Output the (x, y) coordinate of the center of the cell containing the given text.  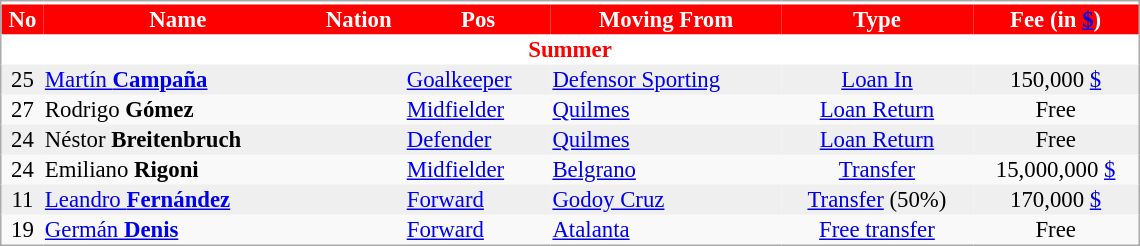
Germán Denis (178, 230)
Name (178, 19)
Fee (in $) (1056, 19)
Moving From (666, 19)
Néstor Breitenbruch (178, 139)
Transfer (877, 169)
15,000,000 $ (1056, 169)
Defensor Sporting (666, 79)
Transfer (50%) (877, 199)
Atalanta (666, 230)
Free transfer (877, 230)
Pos (478, 19)
25 (22, 79)
Nation (358, 19)
170,000 $ (1056, 199)
Goalkeeper (478, 79)
Martín Campaña (178, 79)
Leandro Fernández (178, 199)
Emiliano Rigoni (178, 169)
No (22, 19)
19 (22, 230)
Godoy Cruz (666, 199)
150,000 $ (1056, 79)
Rodrigo Gómez (178, 109)
Loan In (877, 79)
27 (22, 109)
Summer (570, 49)
Belgrano (666, 169)
Defender (478, 139)
Type (877, 19)
11 (22, 199)
